Return the (x, y) coordinate for the center point of the cell that contains the specified text.  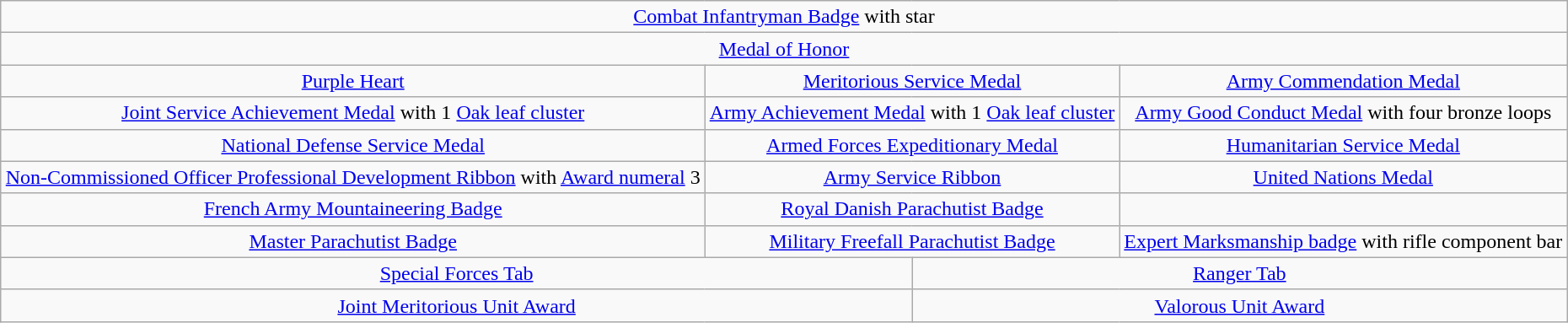
Joint Meritorious Unit Award (457, 305)
Meritorious Service Medal (912, 81)
Army Achievement Medal with 1 Oak leaf cluster (912, 113)
Military Freefall Parachutist Badge (912, 241)
Army Good Conduct Medal with four bronze loops (1344, 113)
Special Forces Tab (457, 273)
Medal of Honor (784, 49)
Army Service Ribbon (912, 177)
French Army Mountaineering Badge (352, 209)
Ranger Tab (1239, 273)
Royal Danish Parachutist Badge (912, 209)
Humanitarian Service Medal (1344, 145)
Combat Infantryman Badge with star (784, 17)
Expert Marksmanship badge with rifle component bar (1344, 241)
Valorous Unit Award (1239, 305)
United Nations Medal (1344, 177)
National Defense Service Medal (352, 145)
Non-Commissioned Officer Professional Development Ribbon with Award numeral 3 (352, 177)
Army Commendation Medal (1344, 81)
Joint Service Achievement Medal with 1 Oak leaf cluster (352, 113)
Master Parachutist Badge (352, 241)
Purple Heart (352, 81)
Armed Forces Expeditionary Medal (912, 145)
